Locate the cell with the specified text and output its [x, y] center coordinate. 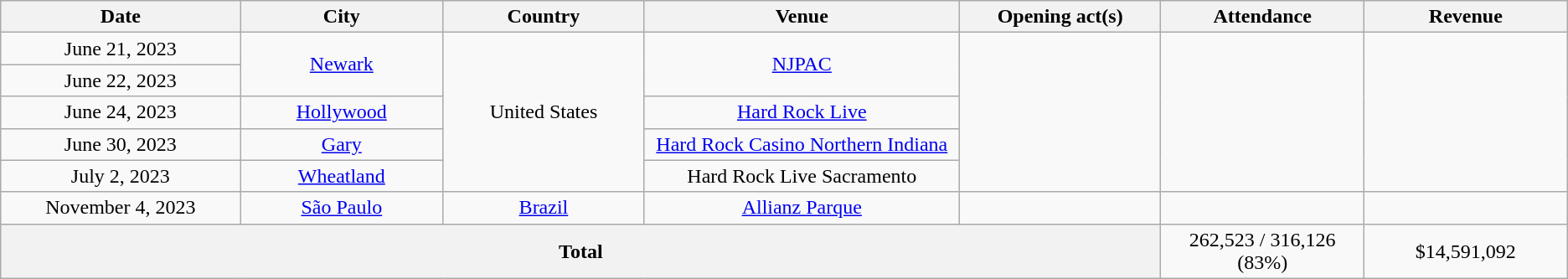
June 22, 2023 [121, 80]
July 2, 2023 [121, 176]
Opening act(s) [1060, 17]
São Paulo [342, 208]
November 4, 2023 [121, 208]
Hollywood [342, 112]
Gary [342, 144]
Allianz Parque [802, 208]
Newark [342, 65]
Hard Rock Casino Northern Indiana [802, 144]
Revenue [1466, 17]
Date [121, 17]
Brazil [544, 208]
Hard Rock Live Sacramento [802, 176]
Venue [802, 17]
Wheatland [342, 176]
City [342, 17]
June 24, 2023 [121, 112]
Total [581, 251]
June 30, 2023 [121, 144]
Attendance [1263, 17]
Country [544, 17]
Hard Rock Live [802, 112]
United States [544, 112]
262,523 / 316,126 (83%) [1263, 251]
June 21, 2023 [121, 49]
$14,591,092 [1466, 251]
NJPAC [802, 65]
